From the cell containing the given text, extract its center point as [X, Y] coordinate. 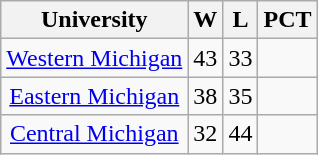
43 [206, 58]
Eastern Michigan [94, 96]
W [206, 20]
PCT [288, 20]
35 [240, 96]
Western Michigan [94, 58]
38 [206, 96]
44 [240, 134]
Central Michigan [94, 134]
32 [206, 134]
University [94, 20]
L [240, 20]
33 [240, 58]
